Find where the given text appears and provide that cell's center as (x, y) coordinate. 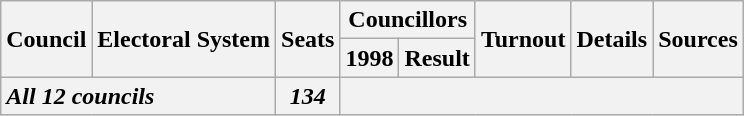
Electoral System (184, 39)
Seats (308, 39)
1998 (370, 58)
All 12 councils (138, 96)
Result (437, 58)
134 (308, 96)
Sources (698, 39)
Council (46, 39)
Details (612, 39)
Turnout (523, 39)
Councillors (408, 20)
